Determine the (x, y) coordinate at the center of the cell enclosing the given text.  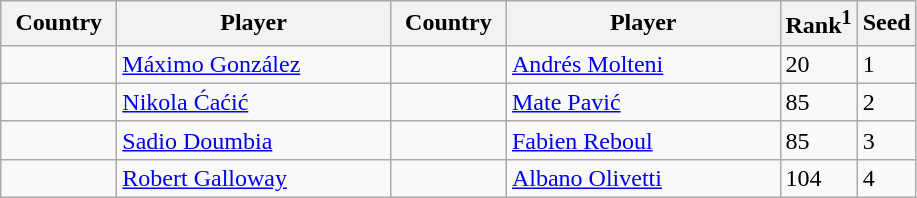
Andrés Molteni (643, 64)
3 (886, 140)
Fabien Reboul (643, 140)
Albano Olivetti (643, 178)
Mate Pavić (643, 102)
1 (886, 64)
Robert Galloway (254, 178)
20 (818, 64)
Máximo González (254, 64)
104 (818, 178)
4 (886, 178)
Rank1 (818, 24)
Sadio Doumbia (254, 140)
Nikola Ćaćić (254, 102)
Seed (886, 24)
2 (886, 102)
